Return [X, Y] of the center of cell containing provided text 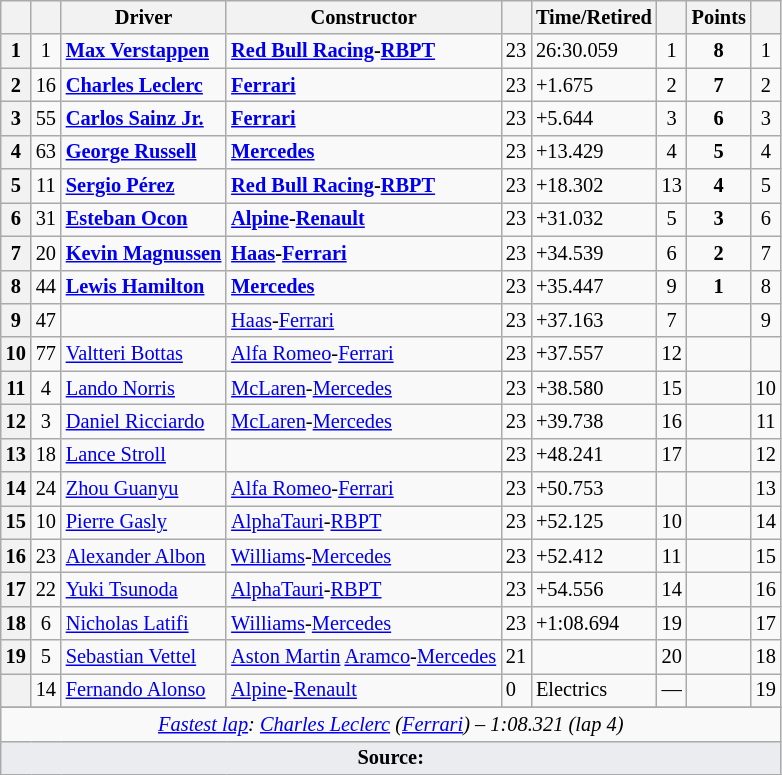
24 [46, 489]
Driver [144, 17]
Carlos Sainz Jr. [144, 118]
+5.644 [594, 118]
+52.412 [594, 556]
+54.556 [594, 589]
77 [46, 354]
Lewis Hamilton [144, 287]
Constructor [364, 17]
Points [719, 17]
Aston Martin Aramco-Mercedes [364, 657]
Time/Retired [594, 17]
+34.539 [594, 253]
Max Verstappen [144, 51]
Lando Norris [144, 388]
Lance Stroll [144, 455]
+50.753 [594, 489]
Sebastian Vettel [144, 657]
+13.429 [594, 152]
Sergio Pérez [144, 186]
26:30.059 [594, 51]
55 [46, 118]
+38.580 [594, 388]
— [672, 690]
+35.447 [594, 287]
+37.163 [594, 320]
Kevin Magnussen [144, 253]
0 [516, 690]
+39.738 [594, 421]
Valtteri Bottas [144, 354]
Fastest lap: Charles Leclerc (Ferrari) – 1:08.321 (lap 4) [391, 724]
+1:08.694 [594, 623]
+37.557 [594, 354]
22 [46, 589]
Nicholas Latifi [144, 623]
Source: [391, 758]
+52.125 [594, 522]
George Russell [144, 152]
Daniel Ricciardo [144, 421]
63 [46, 152]
47 [46, 320]
Esteban Ocon [144, 219]
21 [516, 657]
Electrics [594, 690]
Pierre Gasly [144, 522]
+1.675 [594, 85]
+48.241 [594, 455]
Alexander Albon [144, 556]
Charles Leclerc [144, 85]
44 [46, 287]
Zhou Guanyu [144, 489]
Yuki Tsunoda [144, 589]
+31.032 [594, 219]
31 [46, 219]
+18.302 [594, 186]
Fernando Alonso [144, 690]
